Locate the cell with the specified text and output its (x, y) center coordinate. 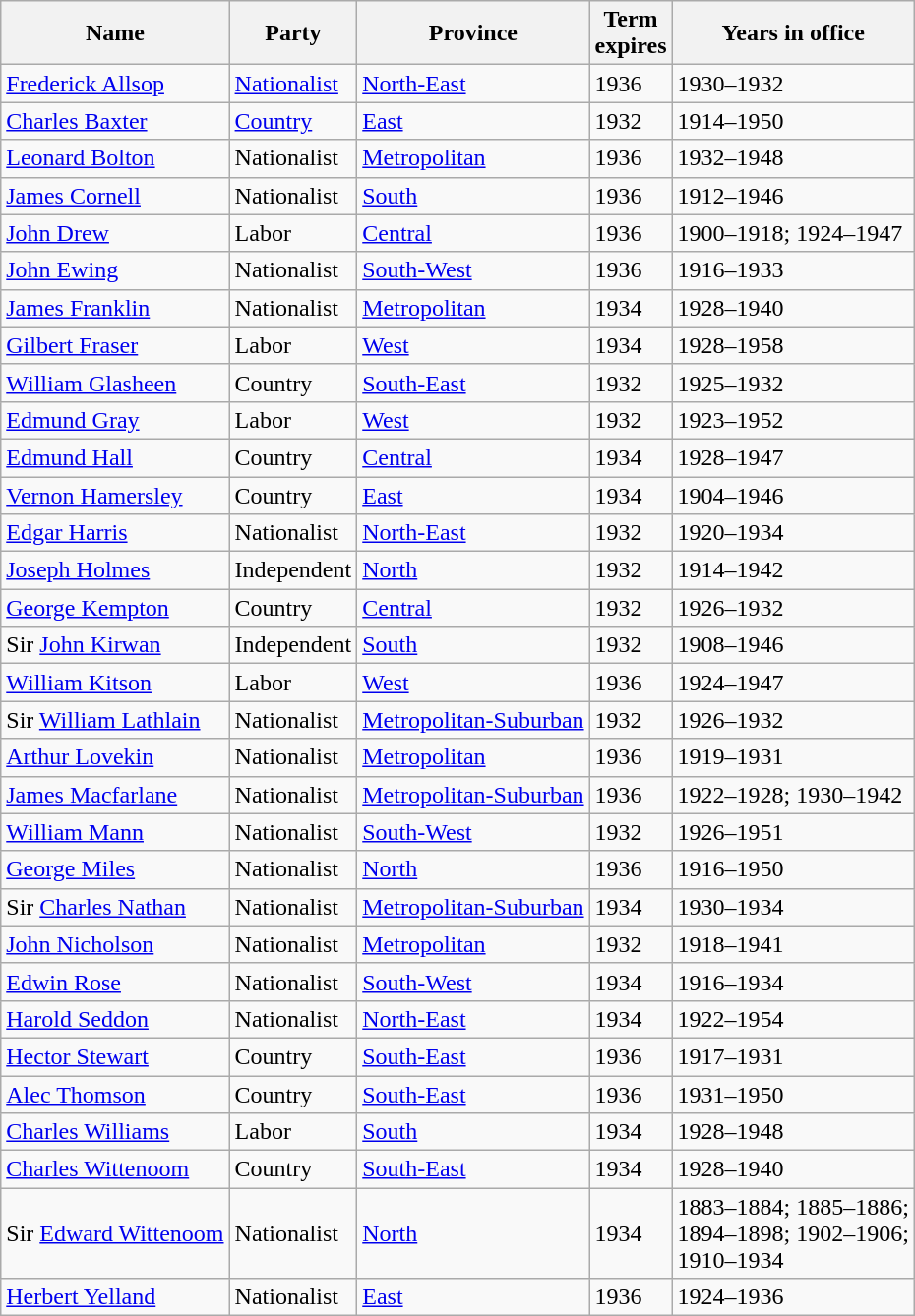
Years in office (793, 33)
John Nicholson (115, 944)
1916–1934 (793, 982)
Charles Williams (115, 1132)
William Mann (115, 832)
1904–1946 (793, 495)
John Ewing (115, 270)
1883–1884; 1885–1886;1894–1898; 1902–1906;1910–1934 (793, 1233)
1930–1934 (793, 907)
1924–1936 (793, 1297)
1919–1931 (793, 757)
1916–1950 (793, 869)
1922–1928; 1930–1942 (793, 795)
1932–1948 (793, 158)
1925–1932 (793, 383)
George Kempton (115, 608)
Arthur Lovekin (115, 757)
Harold Seddon (115, 1019)
John Drew (115, 233)
Edwin Rose (115, 982)
Alec Thomson (115, 1095)
Termexpires (631, 33)
Province (473, 33)
1926–1951 (793, 832)
1930–1932 (793, 84)
1914–1942 (793, 570)
1923–1952 (793, 420)
Hector Stewart (115, 1056)
William Kitson (115, 683)
1914–1950 (793, 121)
George Miles (115, 869)
Sir Charles Nathan (115, 907)
William Glasheen (115, 383)
1916–1933 (793, 270)
1924–1947 (793, 683)
Frederick Allsop (115, 84)
1917–1931 (793, 1056)
1928–1948 (793, 1132)
1900–1918; 1924–1947 (793, 233)
Sir Edward Wittenoom (115, 1233)
1912–1946 (793, 196)
Leonard Bolton (115, 158)
Party (293, 33)
Charles Wittenoom (115, 1169)
Sir John Kirwan (115, 645)
1922–1954 (793, 1019)
Charles Baxter (115, 121)
James Macfarlane (115, 795)
James Franklin (115, 308)
Vernon Hamersley (115, 495)
1920–1934 (793, 533)
1931–1950 (793, 1095)
1918–1941 (793, 944)
1928–1958 (793, 345)
Gilbert Fraser (115, 345)
Edgar Harris (115, 533)
Joseph Holmes (115, 570)
James Cornell (115, 196)
Edmund Gray (115, 420)
Edmund Hall (115, 457)
Herbert Yelland (115, 1297)
1928–1947 (793, 457)
Sir William Lathlain (115, 720)
Name (115, 33)
1908–1946 (793, 645)
